Pinpoint the cell where the given text exists, returning its (x, y) midpoint coordinate. 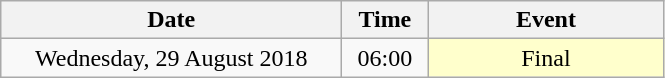
Final (546, 58)
Event (546, 20)
Wednesday, 29 August 2018 (172, 58)
06:00 (385, 58)
Time (385, 20)
Date (172, 20)
